Extract the [X, Y] coordinate from the center of the cell holding the provided text.  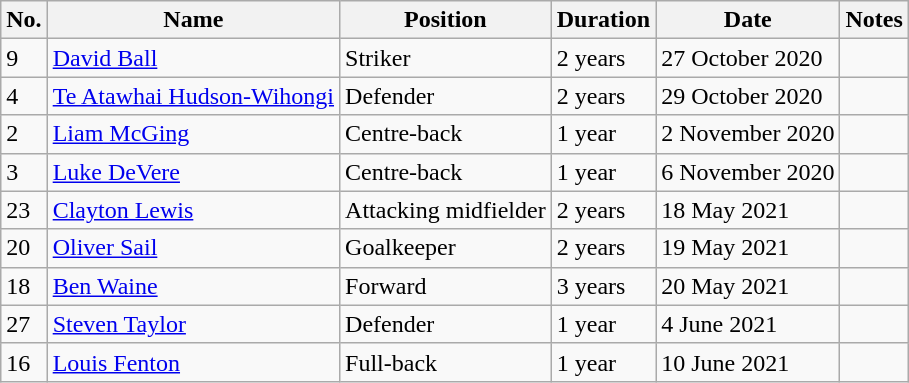
Luke DeVere [193, 172]
9 [24, 58]
Clayton Lewis [193, 210]
Te Atawhai Hudson-Wihongi [193, 96]
Striker [446, 58]
19 May 2021 [748, 248]
Steven Taylor [193, 324]
Forward [446, 286]
29 October 2020 [748, 96]
27 October 2020 [748, 58]
18 [24, 286]
6 November 2020 [748, 172]
2 [24, 134]
Notes [874, 20]
Attacking midfielder [446, 210]
3 [24, 172]
Ben Waine [193, 286]
Duration [603, 20]
Full-back [446, 362]
2 November 2020 [748, 134]
No. [24, 20]
Date [748, 20]
27 [24, 324]
18 May 2021 [748, 210]
3 years [603, 286]
David Ball [193, 58]
20 [24, 248]
Louis Fenton [193, 362]
Oliver Sail [193, 248]
16 [24, 362]
Goalkeeper [446, 248]
23 [24, 210]
4 [24, 96]
10 June 2021 [748, 362]
4 June 2021 [748, 324]
Position [446, 20]
Liam McGing [193, 134]
Name [193, 20]
20 May 2021 [748, 286]
